Return [X, Y] of the center of cell containing provided text 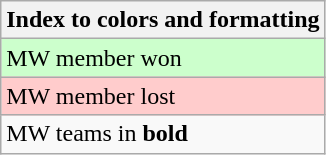
MW teams in bold [163, 134]
MW member won [163, 58]
Index to colors and formatting [163, 20]
MW member lost [163, 96]
